Return (X, Y) of the center of cell containing provided text 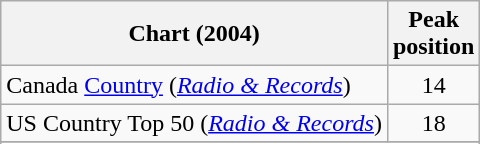
Canada Country (Radio & Records) (194, 85)
Peakposition (433, 34)
Chart (2004) (194, 34)
14 (433, 85)
US Country Top 50 (Radio & Records) (194, 123)
18 (433, 123)
